Pinpoint the cell where the given text exists, returning its [X, Y] midpoint coordinate. 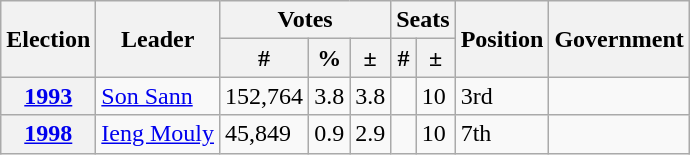
Leader [158, 39]
Ieng Mouly [158, 134]
Position [502, 39]
Election [48, 39]
0.9 [330, 134]
152,764 [264, 96]
Government [619, 39]
2.9 [370, 134]
% [330, 58]
1998 [48, 134]
Seats [423, 20]
Votes [306, 20]
Son Sann [158, 96]
7th [502, 134]
1993 [48, 96]
45,849 [264, 134]
3rd [502, 96]
